From the cell containing the given text, extract its center point as (X, Y) coordinate. 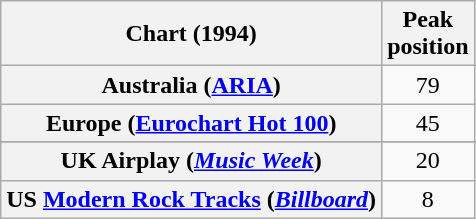
8 (428, 199)
Australia (ARIA) (192, 85)
Peakposition (428, 34)
79 (428, 85)
45 (428, 123)
Europe (Eurochart Hot 100) (192, 123)
Chart (1994) (192, 34)
UK Airplay (Music Week) (192, 161)
20 (428, 161)
US Modern Rock Tracks (Billboard) (192, 199)
